Search for the cell housing the specified text and yield its (x, y) center coordinate. 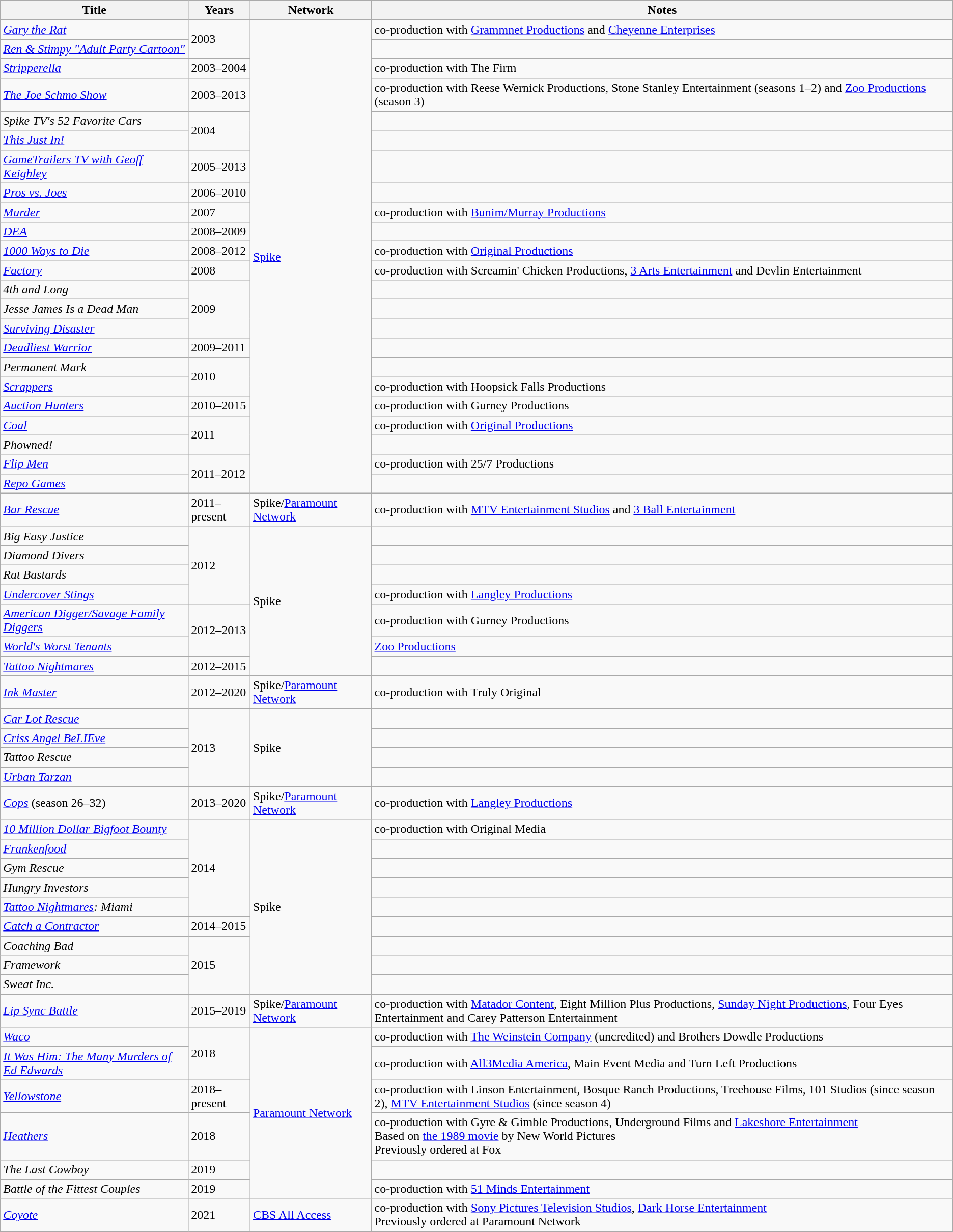
2012–2015 (219, 666)
Auction Hunters (95, 406)
Ink Master (95, 693)
Coyote (95, 1215)
Notes (662, 10)
2012 (219, 565)
co-production with The Weinstein Company (uncredited) and Brothers Dowdle Productions (662, 1037)
2006–2010 (219, 193)
Years (219, 10)
2007 (219, 212)
Jesse James Is a Dead Man (95, 309)
2013 (219, 748)
Coaching Bad (95, 946)
2010 (219, 377)
co-production with Screamin' Chicken Productions, 3 Arts Entertainment and Devlin Entertainment (662, 270)
Diamond Divers (95, 555)
2005–2013 (219, 166)
World's Worst Tenants (95, 647)
Spike TV's 52 Favorite Cars (95, 121)
Cops (season 26–32) (95, 803)
Paramount Network (311, 1113)
co-production with Hoopsick Falls Productions (662, 387)
Factory (95, 270)
2011–2012 (219, 474)
co-production with 25/7 Productions (662, 464)
Network (311, 10)
2012–2020 (219, 693)
Zoo Productions (662, 647)
Frankenfood (95, 848)
Yellowstone (95, 1096)
2015–2019 (219, 1010)
Bar Rescue (95, 509)
Phowned! (95, 445)
co-production with 51 Minds Entertainment (662, 1189)
GameTrailers TV with Geoff Keighley (95, 166)
The Last Cowboy (95, 1169)
2009 (219, 309)
co-production with Original Media (662, 829)
Framework (95, 965)
The Joe Schmo Show (95, 95)
Battle of the Fittest Couples (95, 1189)
Waco (95, 1037)
2008–2009 (219, 231)
co-production with The Firm (662, 68)
This Just In! (95, 140)
Surviving Disaster (95, 328)
Tattoo Rescue (95, 757)
co-production with Sony Pictures Television Studios, Dark Horse EntertainmentPreviously ordered at Paramount Network (662, 1215)
2021 (219, 1215)
1000 Ways to Die (95, 251)
CBS All Access (311, 1215)
2004 (219, 130)
2008–2012 (219, 251)
2014 (219, 868)
American Digger/Savage Family Diggers (95, 620)
4th and Long (95, 290)
Permanent Mark (95, 367)
2003 (219, 39)
2003–2013 (219, 95)
Big Easy Justice (95, 536)
Gary the Rat (95, 30)
Rat Bastards (95, 574)
Coal (95, 425)
Urban Tarzan (95, 777)
2015 (219, 965)
2008 (219, 270)
Hungry Investors (95, 887)
Murder (95, 212)
co-production with Reese Wernick Productions, Stone Stanley Entertainment (seasons 1–2) and Zoo Productions (season 3) (662, 95)
Deadliest Warrior (95, 348)
2009–2011 (219, 348)
Ren & Stimpy "Adult Party Cartoon" (95, 49)
2003–2004 (219, 68)
co-production with Truly Original (662, 693)
Catch a Contractor (95, 926)
Lip Sync Battle (95, 1010)
co-production with Bunim/Murray Productions (662, 212)
Tattoo Nightmares: Miami (95, 907)
Flip Men (95, 464)
2010–2015 (219, 406)
co-production with All3Media America, Main Event Media and Turn Left Productions (662, 1063)
Repo Games (95, 483)
2011–present (219, 509)
Criss Angel BeLIEve (95, 738)
10 Million Dollar Bigfoot Bounty (95, 829)
Stripperella (95, 68)
co-production with MTV Entertainment Studios and 3 Ball Entertainment (662, 509)
Car Lot Rescue (95, 719)
2013–2020 (219, 803)
co-production with Grammnet Productions and Cheyenne Enterprises (662, 30)
DEA (95, 231)
Tattoo Nightmares (95, 666)
Pros vs. Joes (95, 193)
Gym Rescue (95, 868)
Heathers (95, 1136)
Sweat Inc. (95, 984)
It Was Him: The Many Murders of Ed Edwards (95, 1063)
2012–2013 (219, 631)
Title (95, 10)
Undercover Stings (95, 594)
Scrappers (95, 387)
2018–present (219, 1096)
2011 (219, 435)
2014–2015 (219, 926)
